Detect which cell encompasses the target text, then output its (x, y) center coordinate. 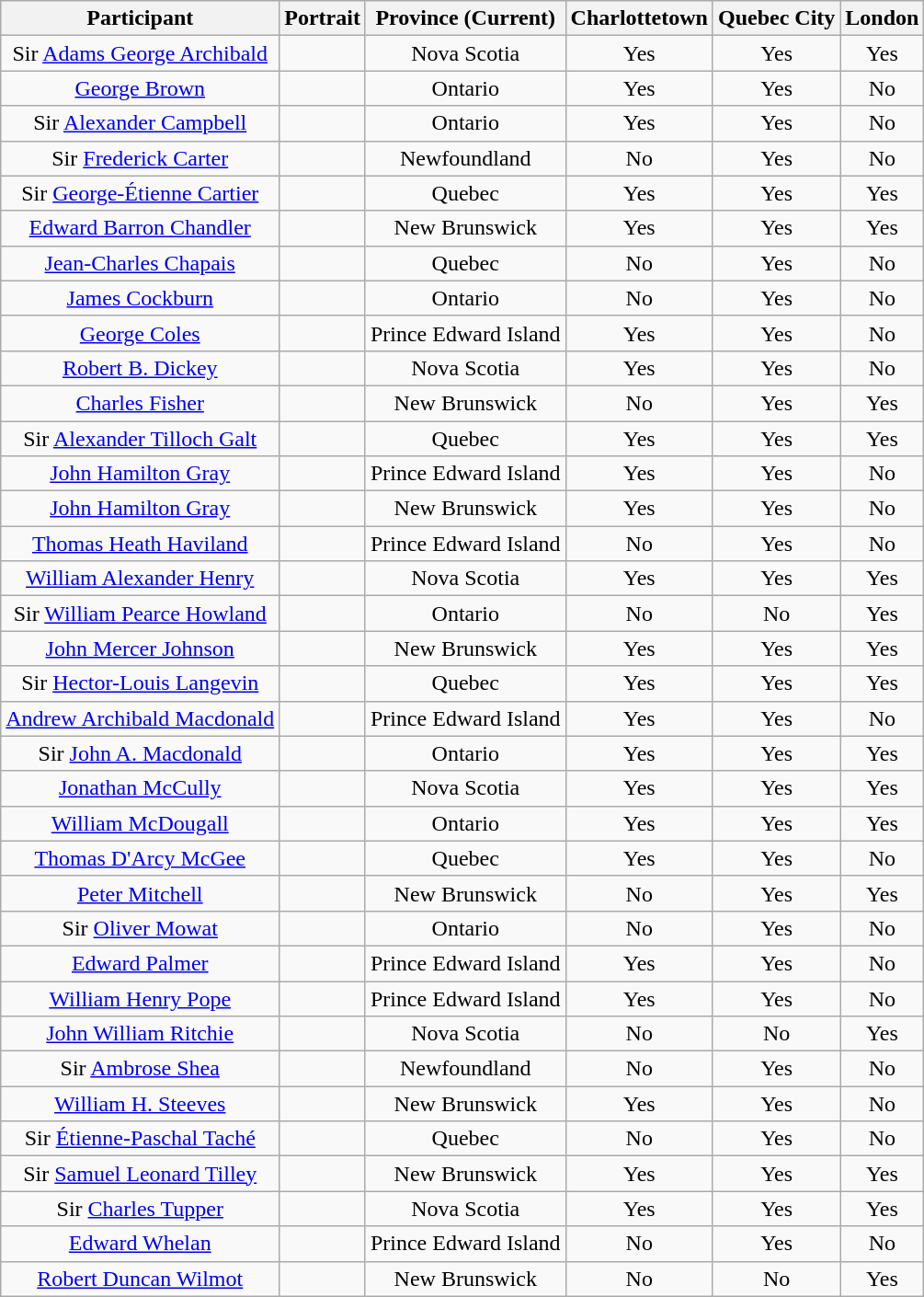
William Henry Pope (140, 998)
Peter Mitchell (140, 893)
Thomas D'Arcy McGee (140, 858)
Quebec City (776, 18)
Sir Oliver Mowat (140, 928)
William McDougall (140, 823)
Portrait (323, 18)
Sir John A. Macdonald (140, 753)
Sir Adams George Archibald (140, 53)
Edward Barron Chandler (140, 228)
Andrew Archibald Macdonald (140, 718)
John William Ritchie (140, 1034)
Sir Charles Tupper (140, 1209)
London (883, 18)
Sir Étienne-Paschal Taché (140, 1139)
Jean-Charles Chapais (140, 263)
Participant (140, 18)
Sir George-Étienne Cartier (140, 193)
Edward Whelan (140, 1244)
Robert Duncan Wilmot (140, 1279)
William Alexander Henry (140, 579)
Province (Current) (465, 18)
Sir William Pearce Howland (140, 614)
George Coles (140, 333)
Robert B. Dickey (140, 368)
Sir Hector-Louis Langevin (140, 683)
Edward Palmer (140, 963)
Sir Frederick Carter (140, 158)
John Mercer Johnson (140, 648)
William H. Steeves (140, 1104)
Sir Samuel Leonard Tilley (140, 1174)
James Cockburn (140, 298)
Sir Ambrose Shea (140, 1069)
Thomas Heath Haviland (140, 544)
George Brown (140, 88)
Sir Alexander Campbell (140, 123)
Charles Fisher (140, 403)
Sir Alexander Tilloch Galt (140, 439)
Jonathan McCully (140, 788)
Charlottetown (639, 18)
